For the text-containing cell, return its midpoint in [x, y] coordinate format. 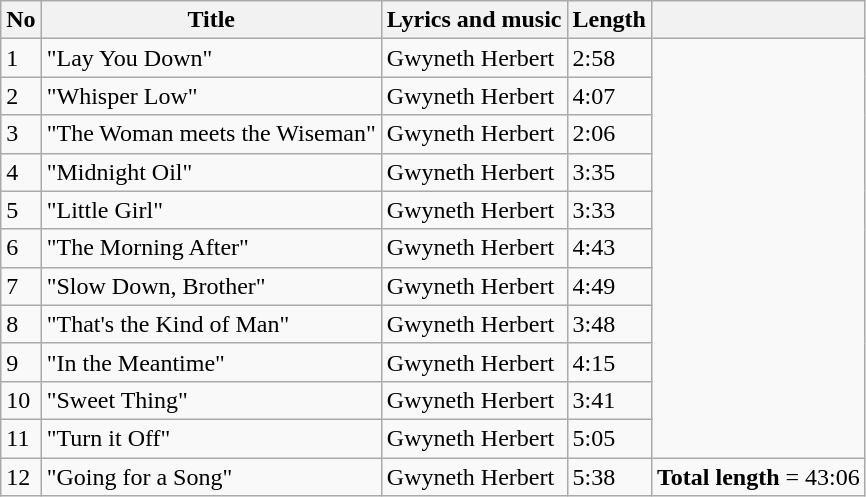
4:07 [609, 96]
2 [21, 96]
4:43 [609, 248]
4:15 [609, 362]
3 [21, 134]
"Sweet Thing" [211, 400]
7 [21, 286]
"In the Meantime" [211, 362]
Title [211, 20]
1 [21, 58]
"Turn it Off" [211, 438]
3:33 [609, 210]
11 [21, 438]
"Slow Down, Brother" [211, 286]
3:41 [609, 400]
"Little Girl" [211, 210]
Lyrics and music [474, 20]
3:35 [609, 172]
4:49 [609, 286]
No [21, 20]
"The Morning After" [211, 248]
6 [21, 248]
9 [21, 362]
3:48 [609, 324]
5 [21, 210]
"Going for a Song" [211, 477]
Total length = 43:06 [758, 477]
Length [609, 20]
"Lay You Down" [211, 58]
"Whisper Low" [211, 96]
10 [21, 400]
8 [21, 324]
"Midnight Oil" [211, 172]
5:05 [609, 438]
"The Woman meets the Wiseman" [211, 134]
5:38 [609, 477]
4 [21, 172]
"That's the Kind of Man" [211, 324]
2:58 [609, 58]
12 [21, 477]
2:06 [609, 134]
